Provide the (X, Y) coordinate of the cell's center where the given text is located.  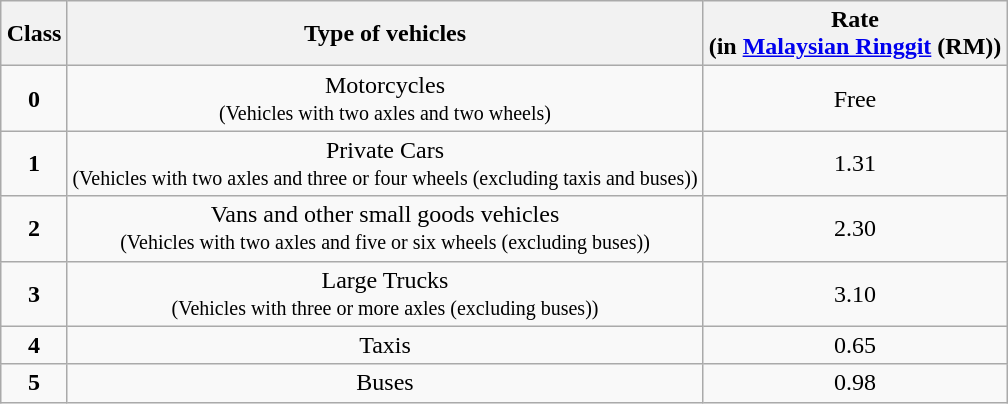
3 (34, 294)
Free (855, 98)
2 (34, 228)
2.30 (855, 228)
Motorcycles(Vehicles with two axles and two wheels) (385, 98)
4 (34, 345)
Rate(in Malaysian Ringgit (RM)) (855, 34)
0 (34, 98)
Large Trucks(Vehicles with three or more axles (excluding buses)) (385, 294)
Taxis (385, 345)
3.10 (855, 294)
1.31 (855, 164)
5 (34, 383)
Private Cars(Vehicles with two axles and three or four wheels (excluding taxis and buses)) (385, 164)
Type of vehicles (385, 34)
Vans and other small goods vehicles(Vehicles with two axles and five or six wheels (excluding buses)) (385, 228)
0.65 (855, 345)
Buses (385, 383)
Class (34, 34)
0.98 (855, 383)
1 (34, 164)
